Identify which cell holds the provided text, then report its (x, y) central coordinate. 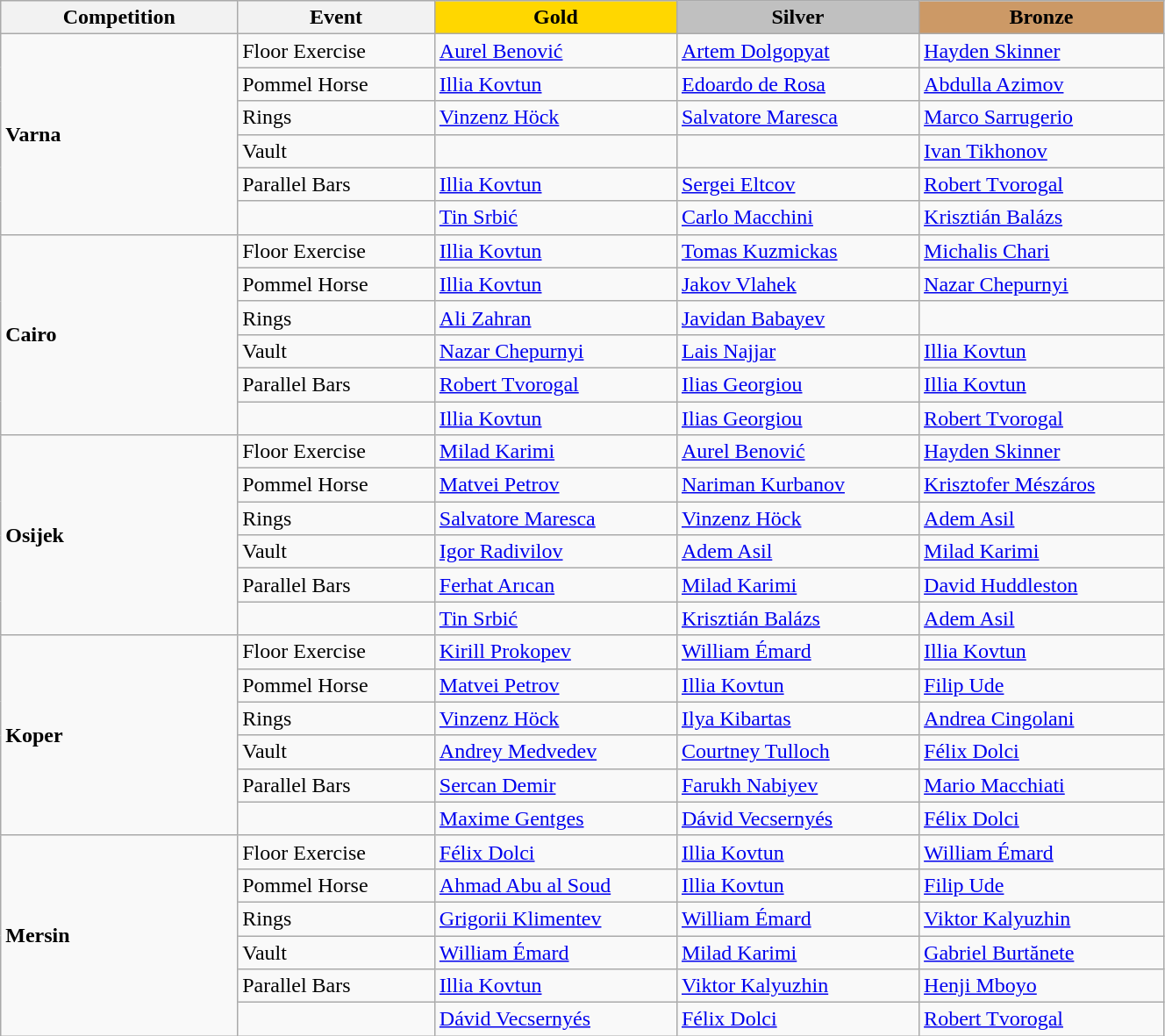
Sergei Eltcov (797, 184)
Tomas Kuzmickas (797, 251)
Krisztofer Mészáros (1042, 485)
Koper (119, 735)
Artem Dolgopyat (797, 51)
Grigorii Klimentev (555, 918)
Kirill Prokopev (555, 652)
Gabriel Burtănete (1042, 952)
Ilya Kibartas (797, 718)
Abdulla Azimov (1042, 84)
Nariman Kurbanov (797, 485)
Lais Najjar (797, 351)
Silver (797, 18)
Ali Zahran (555, 318)
Maxime Gentges (555, 818)
Ahmad Abu al Soud (555, 885)
Mersin (119, 935)
Cairo (119, 334)
Andrea Cingolani (1042, 718)
David Huddleston (1042, 585)
Andrey Medvedev (555, 752)
Igor Radivilov (555, 552)
Competition (119, 18)
Osijek (119, 535)
Ivan Tikhonov (1042, 151)
Marco Sarrugerio (1042, 118)
Courtney Tulloch (797, 752)
Varna (119, 134)
Edoardo de Rosa (797, 84)
Henji Mboyo (1042, 986)
Mario Macchiati (1042, 785)
Event (337, 18)
Michalis Chari (1042, 251)
Sercan Demir (555, 785)
Carlo Macchini (797, 218)
Farukh Nabiyev (797, 785)
Javidan Babayev (797, 318)
Ferhat Arıcan (555, 585)
Jakov Vlahek (797, 284)
Bronze (1042, 18)
Gold (555, 18)
